Capture the cell that displays the provided text and extract its (X, Y) central coordinate. 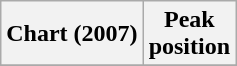
Chart (2007) (72, 34)
Peakposition (189, 34)
